Determine the (X, Y) coordinate at the center of the cell enclosing the given text.  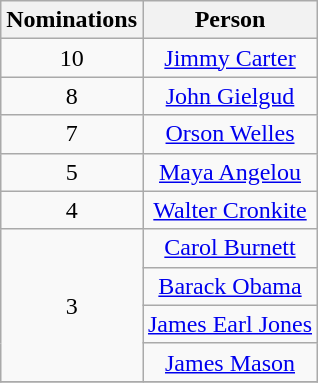
Barack Obama (230, 286)
10 (72, 58)
Person (230, 20)
5 (72, 172)
Orson Welles (230, 134)
4 (72, 210)
Walter Cronkite (230, 210)
7 (72, 134)
Jimmy Carter (230, 58)
Maya Angelou (230, 172)
James Mason (230, 362)
8 (72, 96)
3 (72, 305)
James Earl Jones (230, 324)
Nominations (72, 20)
John Gielgud (230, 96)
Carol Burnett (230, 248)
